Pinpoint the cell where the given text exists, returning its [x, y] midpoint coordinate. 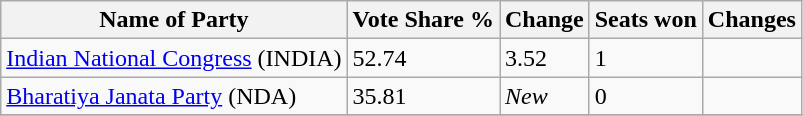
3.52 [545, 58]
Name of Party [174, 20]
Change [545, 20]
52.74 [423, 58]
0 [646, 96]
35.81 [423, 96]
Bharatiya Janata Party (NDA) [174, 96]
Seats won [646, 20]
Changes [752, 20]
Vote Share % [423, 20]
1 [646, 58]
Indian National Congress (INDIA) [174, 58]
New [545, 96]
